Detect which cell encompasses the target text, then output its (x, y) center coordinate. 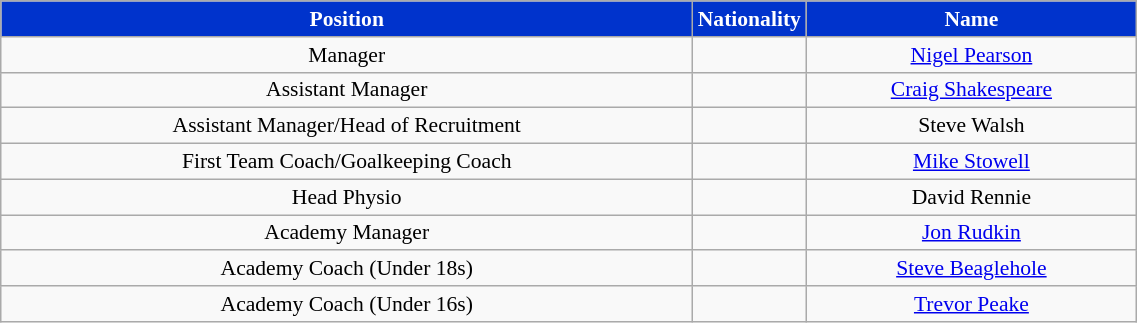
Academy Coach (Under 16s) (347, 304)
Nationality (750, 19)
Steve Beaglehole (972, 269)
Manager (347, 55)
Academy Manager (347, 233)
First Team Coach/Goalkeeping Coach (347, 162)
Trevor Peake (972, 304)
Craig Shakespeare (972, 90)
Nigel Pearson (972, 55)
Mike Stowell (972, 162)
Head Physio (347, 197)
Name (972, 19)
Assistant Manager/Head of Recruitment (347, 126)
Jon Rudkin (972, 233)
Assistant Manager (347, 90)
Academy Coach (Under 18s) (347, 269)
Steve Walsh (972, 126)
David Rennie (972, 197)
Position (347, 19)
